Detect which cell encompasses the target text, then output its (X, Y) center coordinate. 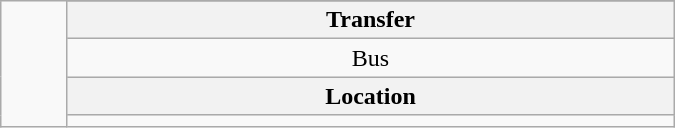
Bus (370, 58)
Location (370, 96)
Transfer (370, 20)
